Search for the cell housing the specified text and yield its [X, Y] center coordinate. 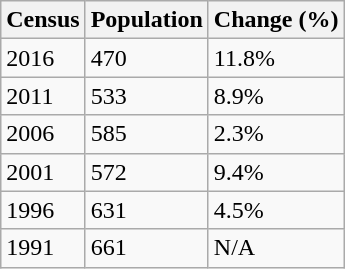
2006 [43, 134]
N/A [276, 248]
Population [146, 20]
2011 [43, 96]
Census [43, 20]
1991 [43, 248]
470 [146, 58]
585 [146, 134]
661 [146, 248]
11.8% [276, 58]
Change (%) [276, 20]
1996 [43, 210]
8.9% [276, 96]
9.4% [276, 172]
2.3% [276, 134]
631 [146, 210]
533 [146, 96]
2001 [43, 172]
2016 [43, 58]
572 [146, 172]
4.5% [276, 210]
